For the text-containing cell, return its midpoint in [x, y] coordinate format. 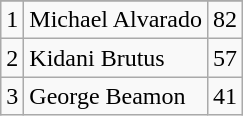
Michael Alvarado [116, 20]
57 [224, 58]
41 [224, 96]
1 [12, 20]
Kidani Brutus [116, 58]
George Beamon [116, 96]
82 [224, 20]
3 [12, 96]
2 [12, 58]
